Pinpoint the cell where the given text exists, returning its (x, y) midpoint coordinate. 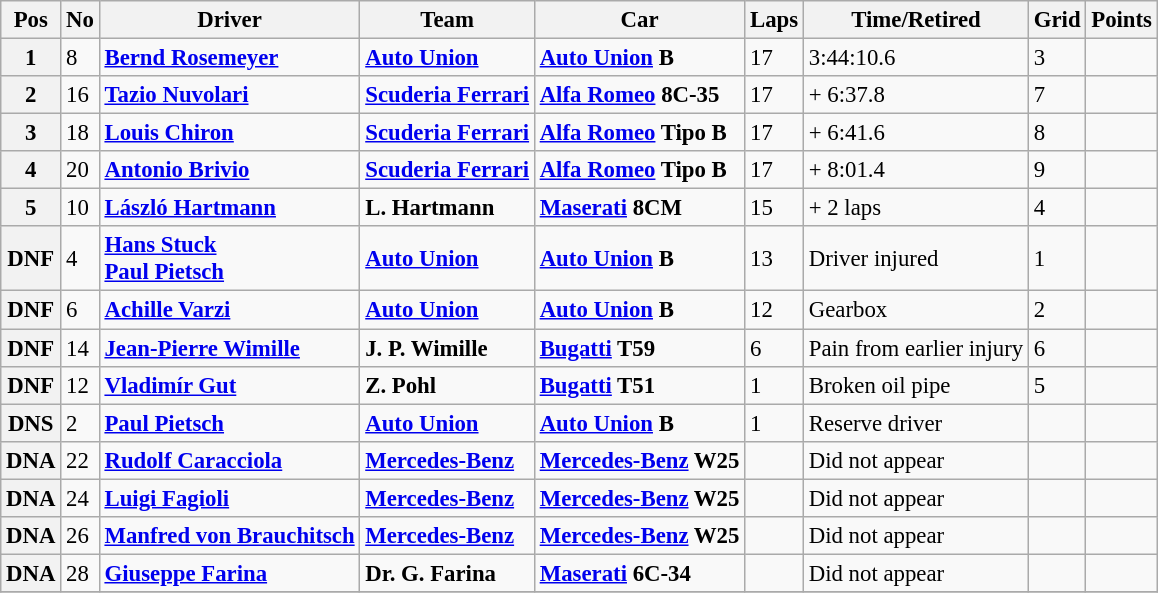
Paul Pietsch (230, 423)
Alfa Romeo 8C-35 (639, 95)
Reserve driver (916, 423)
Tazio Nuvolari (230, 95)
28 (80, 573)
Achille Varzi (230, 310)
Points (1122, 20)
Car (639, 20)
Time/Retired (916, 20)
16 (80, 95)
Maserati 8CM (639, 208)
13 (774, 258)
24 (80, 498)
Jean-Pierre Wimille (230, 348)
20 (80, 170)
Broken oil pipe (916, 385)
Dr. G. Farina (447, 573)
14 (80, 348)
+ 6:41.6 (916, 133)
Laps (774, 20)
Pain from earlier injury (916, 348)
László Hartmann (230, 208)
Vladimír Gut (230, 385)
3:44:10.6 (916, 58)
Rudolf Caracciola (230, 460)
+ 2 laps (916, 208)
No (80, 20)
Team (447, 20)
Antonio Brivio (230, 170)
Bugatti T51 (639, 385)
Grid (1056, 20)
+ 6:37.8 (916, 95)
26 (80, 536)
15 (774, 208)
Driver injured (916, 258)
Manfred von Brauchitsch (230, 536)
Maserati 6C-34 (639, 573)
9 (1056, 170)
7 (1056, 95)
18 (80, 133)
J. P. Wimille (447, 348)
Gearbox (916, 310)
Giuseppe Farina (230, 573)
Luigi Fagioli (230, 498)
Bugatti T59 (639, 348)
+ 8:01.4 (916, 170)
22 (80, 460)
DNS (31, 423)
10 (80, 208)
Driver (230, 20)
Hans Stuck Paul Pietsch (230, 258)
Z. Pohl (447, 385)
Pos (31, 20)
Bernd Rosemeyer (230, 58)
L. Hartmann (447, 208)
Louis Chiron (230, 133)
